Return the (X, Y) coordinate for the center point of the cell that contains the specified text.  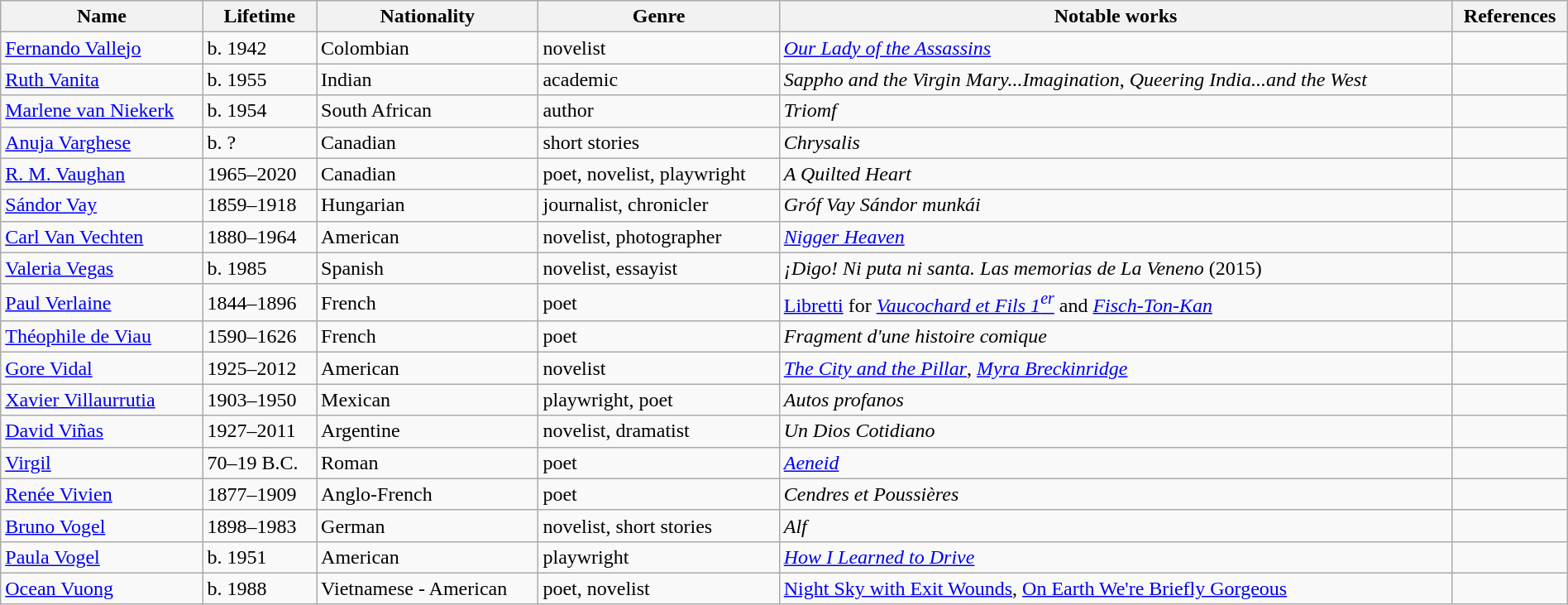
Nationality (428, 17)
The City and the Pillar, Myra Breckinridge (1116, 368)
Aeneid (1116, 463)
playwright, poet (658, 400)
Lifetime (260, 17)
Our Lady of the Assassins (1116, 48)
Chrysalis (1116, 142)
b. 1942 (260, 48)
novelist, photographer (658, 237)
1880–1964 (260, 237)
Xavier Villaurrutia (102, 400)
Virgil (102, 463)
Mexican (428, 400)
Carl Van Vechten (102, 237)
Vietnamese - American (428, 588)
Gore Vidal (102, 368)
1965–2020 (260, 174)
Alf (1116, 526)
short stories (658, 142)
David Viñas (102, 431)
author (658, 111)
1859–1918 (260, 205)
playwright (658, 557)
poet, novelist (658, 588)
70–19 B.C. (260, 463)
1927–2011 (260, 431)
b. 1985 (260, 268)
Ruth Vanita (102, 79)
How I Learned to Drive (1116, 557)
Genre (658, 17)
academic (658, 79)
journalist, chronicler (658, 205)
1925–2012 (260, 368)
Spanish (428, 268)
novelist, short stories (658, 526)
Anuja Varghese (102, 142)
German (428, 526)
b. ? (260, 142)
b. 1951 (260, 557)
References (1510, 17)
Indian (428, 79)
1877–1909 (260, 494)
novelist, essayist (658, 268)
Marlene van Niekerk (102, 111)
Paul Verlaine (102, 303)
Fragment d'une histoire comique (1116, 337)
Libretti for Vaucochard et Fils 1er and Fisch-Ton-Kan (1116, 303)
Triomf (1116, 111)
Name (102, 17)
Argentine (428, 431)
poet, novelist, playwright (658, 174)
¡Digo! Ni puta ni santa. Las memorias de La Veneno (2015) (1116, 268)
Hungarian (428, 205)
b. 1954 (260, 111)
Nigger Heaven (1116, 237)
Cendres et Poussières (1116, 494)
1590–1626 (260, 337)
R. M. Vaughan (102, 174)
Notable works (1116, 17)
1898–1983 (260, 526)
b. 1988 (260, 588)
Renée Vivien (102, 494)
1844–1896 (260, 303)
Fernando Vallejo (102, 48)
1903–1950 (260, 400)
b. 1955 (260, 79)
Théophile de Viau (102, 337)
Gróf Vay Sándor munkái (1116, 205)
Ocean Vuong (102, 588)
Night Sky with Exit Wounds, On Earth We're Briefly Gorgeous (1116, 588)
novelist, dramatist (658, 431)
Paula Vogel (102, 557)
Valeria Vegas (102, 268)
Roman (428, 463)
Sándor Vay (102, 205)
Sappho and the Virgin Mary...Imagination, Queering India...and the West (1116, 79)
South African (428, 111)
Un Dios Cotidiano (1116, 431)
A Quilted Heart (1116, 174)
Autos profanos (1116, 400)
Bruno Vogel (102, 526)
Anglo-French (428, 494)
Colombian (428, 48)
